Provide the (x, y) coordinate of the cell's center where the given text is located.  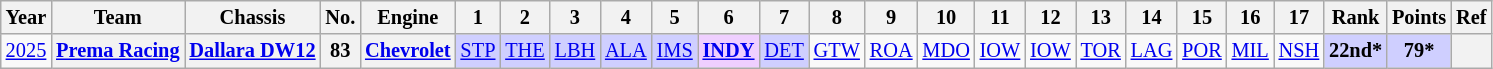
NSH (1299, 51)
MIL (1250, 51)
15 (1202, 17)
11 (1000, 17)
16 (1250, 17)
Engine (408, 17)
13 (1101, 17)
3 (575, 17)
22nd* (1356, 51)
No. (340, 17)
2 (524, 17)
12 (1050, 17)
STP (478, 51)
79* (1419, 51)
IMS (675, 51)
THE (524, 51)
17 (1299, 17)
1 (478, 17)
14 (1152, 17)
MDO (946, 51)
83 (340, 51)
10 (946, 17)
Year (26, 17)
Ref (1471, 17)
INDY (729, 51)
2025 (26, 51)
8 (837, 17)
Prema Racing (118, 51)
Chassis (252, 17)
DET (784, 51)
5 (675, 17)
POR (1202, 51)
ROA (892, 51)
LBH (575, 51)
Points (1419, 17)
LAG (1152, 51)
4 (626, 17)
Team (118, 17)
6 (729, 17)
9 (892, 17)
ALA (626, 51)
TOR (1101, 51)
7 (784, 17)
GTW (837, 51)
Rank (1356, 17)
Dallara DW12 (252, 51)
Chevrolet (408, 51)
